Locate the cell with the specified text and output its [x, y] center coordinate. 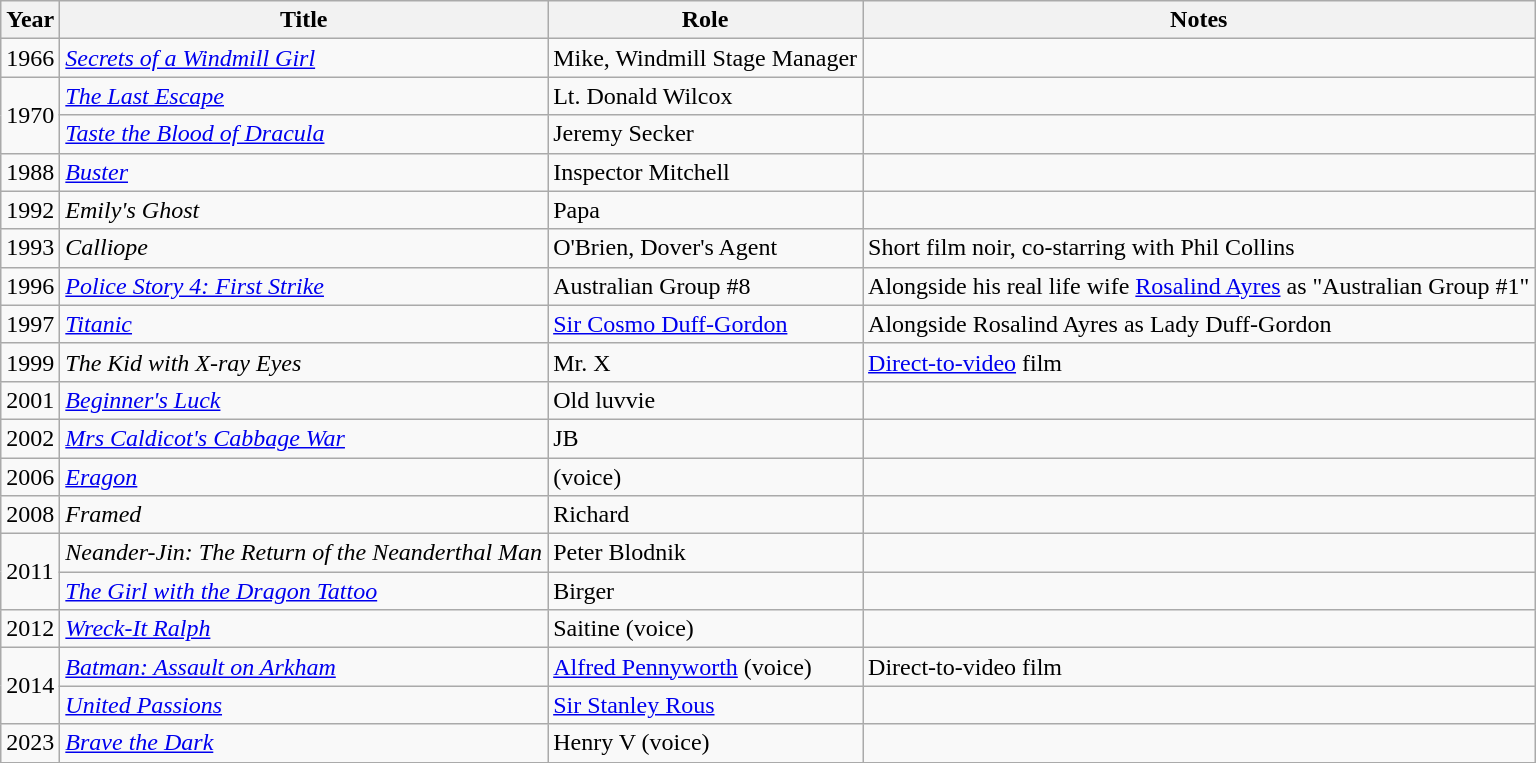
Birger [706, 591]
2002 [30, 438]
2006 [30, 477]
Sir Stanley Rous [706, 705]
Eragon [304, 477]
1996 [30, 286]
Year [30, 20]
Alongside Rosalind Ayres as Lady Duff-Gordon [1199, 324]
Richard [706, 515]
1970 [30, 115]
Wreck-It Ralph [304, 629]
1992 [30, 210]
2014 [30, 686]
1999 [30, 362]
Police Story 4: First Strike [304, 286]
Taste the Blood of Dracula [304, 134]
Alongside his real life wife Rosalind Ayres as "Australian Group #1" [1199, 286]
Papa [706, 210]
Titanic [304, 324]
Buster [304, 172]
Batman: Assault on Arkham [304, 667]
Mr. X [706, 362]
Australian Group #8 [706, 286]
Saitine (voice) [706, 629]
The Girl with the Dragon Tattoo [304, 591]
1997 [30, 324]
Mike, Windmill Stage Manager [706, 58]
1993 [30, 248]
Neander-Jin: The Return of the Neanderthal Man [304, 553]
Mrs Caldicot's Cabbage War [304, 438]
United Passions [304, 705]
Henry V (voice) [706, 743]
Peter Blodnik [706, 553]
2001 [30, 400]
2008 [30, 515]
2023 [30, 743]
Lt. Donald Wilcox [706, 96]
Alfred Pennyworth (voice) [706, 667]
Inspector Mitchell [706, 172]
Jeremy Secker [706, 134]
2011 [30, 572]
(voice) [706, 477]
Role [706, 20]
Sir Cosmo Duff-Gordon [706, 324]
Framed [304, 515]
Old luvvie [706, 400]
Title [304, 20]
1988 [30, 172]
Notes [1199, 20]
The Kid with X-ray Eyes [304, 362]
1966 [30, 58]
2012 [30, 629]
O'Brien, Dover's Agent [706, 248]
Beginner's Luck [304, 400]
Emily's Ghost [304, 210]
Secrets of a Windmill Girl [304, 58]
The Last Escape [304, 96]
JB [706, 438]
Short film noir, co-starring with Phil Collins [1199, 248]
Brave the Dark [304, 743]
Calliope [304, 248]
